Provide the [x, y] coordinate of the cell's center where the given text is located.  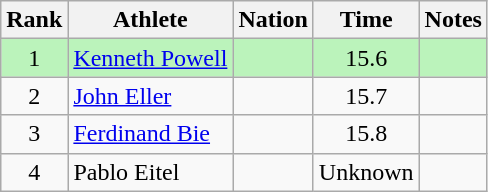
Notes [453, 20]
4 [34, 172]
Athlete [150, 20]
Kenneth Powell [150, 58]
15.8 [366, 134]
15.6 [366, 58]
15.7 [366, 96]
Pablo Eitel [150, 172]
Rank [34, 20]
Nation [273, 20]
Time [366, 20]
2 [34, 96]
3 [34, 134]
John Eller [150, 96]
Unknown [366, 172]
1 [34, 58]
Ferdinand Bie [150, 134]
